Determine the [x, y] coordinate at the center of the cell enclosing the given text.  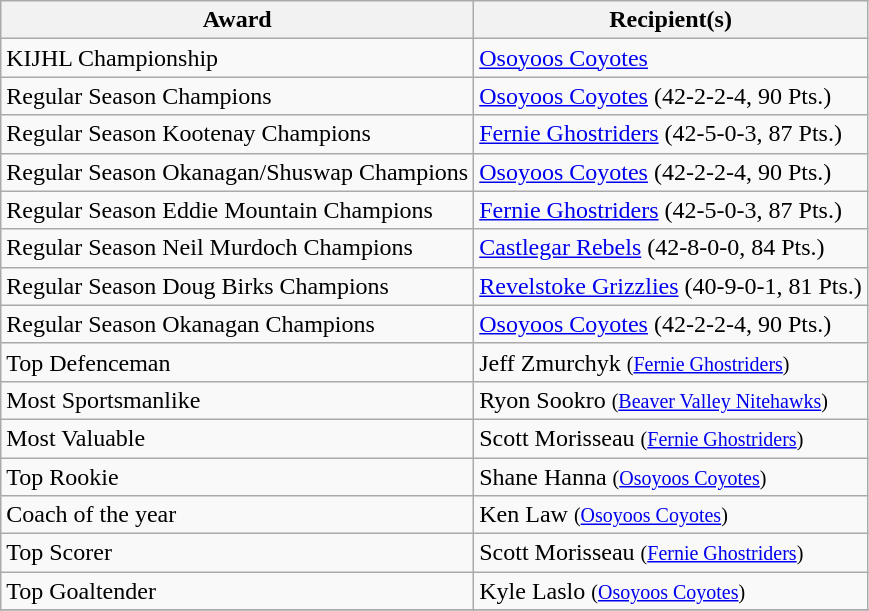
Top Scorer [238, 553]
Top Goaltender [238, 591]
Regular Season Eddie Mountain Champions [238, 210]
Regular Season Kootenay Champions [238, 134]
Recipient(s) [671, 20]
Top Rookie [238, 477]
Castlegar Rebels (42-8-0-0, 84 Pts.) [671, 248]
Osoyoos Coyotes [671, 58]
Coach of the year [238, 515]
Regular Season Okanagan Champions [238, 324]
KIJHL Championship [238, 58]
Regular Season Neil Murdoch Champions [238, 248]
Most Sportsmanlike [238, 400]
Ryon Sookro (Beaver Valley Nitehawks) [671, 400]
Regular Season Okanagan/Shuswap Champions [238, 172]
Jeff Zmurchyk (Fernie Ghostriders) [671, 362]
Award [238, 20]
Regular Season Doug Birks Champions [238, 286]
Kyle Laslo (Osoyoos Coyotes) [671, 591]
Regular Season Champions [238, 96]
Revelstoke Grizzlies (40-9-0-1, 81 Pts.) [671, 286]
Shane Hanna (Osoyoos Coyotes) [671, 477]
Most Valuable [238, 438]
Ken Law (Osoyoos Coyotes) [671, 515]
Top Defenceman [238, 362]
